Output the [x, y] coordinate of the center of the cell containing the given text.  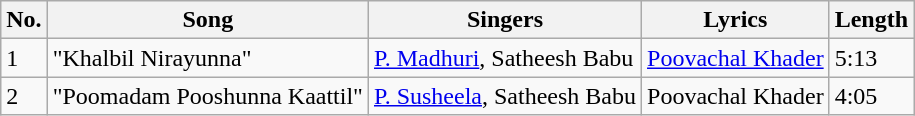
Length [871, 20]
"Poomadam Pooshunna Kaattil" [208, 96]
Lyrics [736, 20]
"Khalbil Nirayunna" [208, 58]
4:05 [871, 96]
1 [24, 58]
Song [208, 20]
No. [24, 20]
2 [24, 96]
P. Madhuri, Satheesh Babu [504, 58]
5:13 [871, 58]
P. Susheela, Satheesh Babu [504, 96]
Singers [504, 20]
